For the text-containing cell, return its midpoint in [x, y] coordinate format. 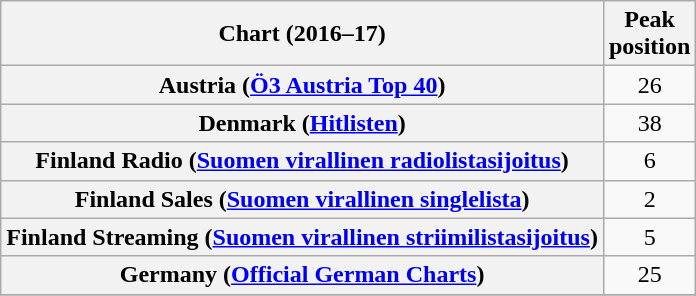
6 [649, 161]
Peakposition [649, 34]
2 [649, 199]
Austria (Ö3 Austria Top 40) [302, 85]
25 [649, 275]
Denmark (Hitlisten) [302, 123]
26 [649, 85]
38 [649, 123]
Germany (Official German Charts) [302, 275]
Finland Sales (Suomen virallinen singlelista) [302, 199]
Chart (2016–17) [302, 34]
Finland Streaming (Suomen virallinen striimilistasijoitus) [302, 237]
Finland Radio (Suomen virallinen radiolistasijoitus) [302, 161]
5 [649, 237]
